Return (X, Y) of the center of cell containing provided text 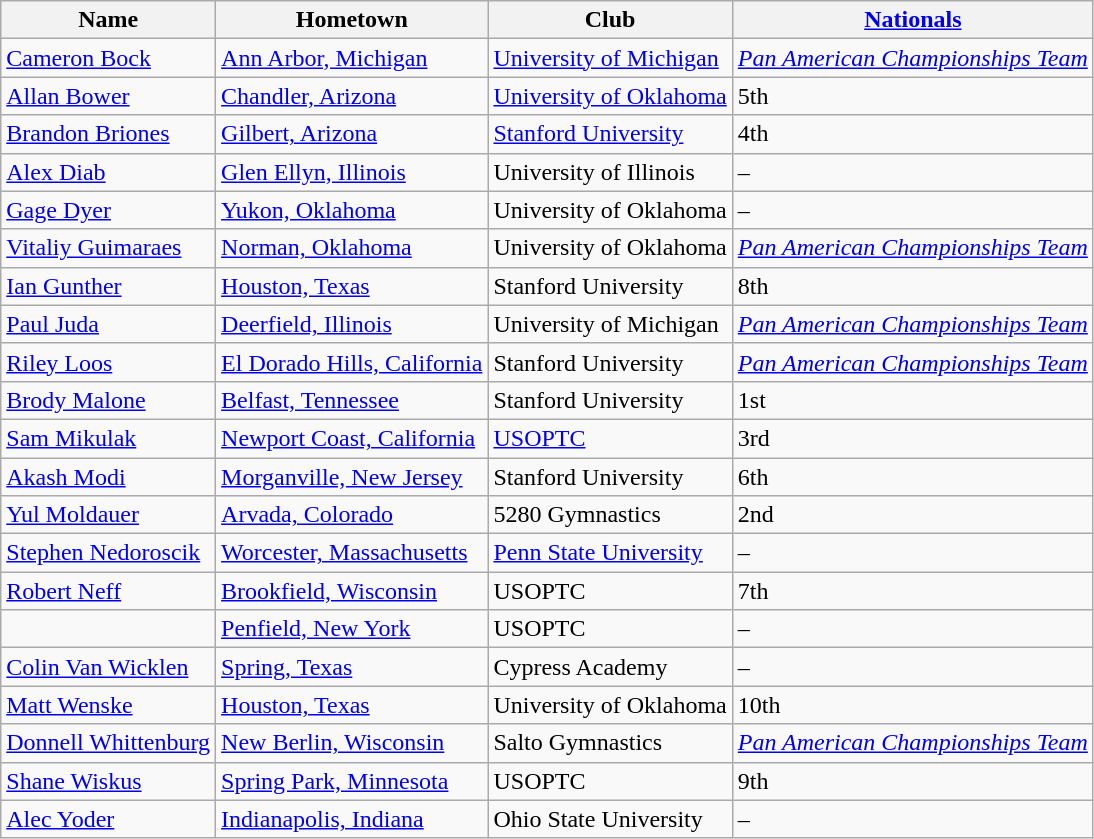
Allan Bower (108, 96)
Penfield, New York (352, 629)
Newport Coast, California (352, 438)
Shane Wiskus (108, 781)
Glen Ellyn, Illinois (352, 172)
Salto Gymnastics (610, 743)
9th (912, 781)
8th (912, 286)
Gage Dyer (108, 210)
10th (912, 705)
Penn State University (610, 553)
New Berlin, Wisconsin (352, 743)
University of Illinois (610, 172)
Stephen Nedoroscik (108, 553)
Morganville, New Jersey (352, 477)
1st (912, 400)
Yukon, Oklahoma (352, 210)
3rd (912, 438)
Club (610, 20)
Norman, Oklahoma (352, 248)
Cameron Bock (108, 58)
Worcester, Massachusetts (352, 553)
El Dorado Hills, California (352, 362)
Brody Malone (108, 400)
Belfast, Tennessee (352, 400)
5th (912, 96)
Colin Van Wicklen (108, 667)
4th (912, 134)
Name (108, 20)
Alec Yoder (108, 819)
Spring Park, Minnesota (352, 781)
Ohio State University (610, 819)
2nd (912, 515)
Chandler, Arizona (352, 96)
7th (912, 591)
Riley Loos (108, 362)
Paul Juda (108, 324)
5280 Gymnastics (610, 515)
Spring, Texas (352, 667)
Yul Moldauer (108, 515)
Brookfield, Wisconsin (352, 591)
Indianapolis, Indiana (352, 819)
Gilbert, Arizona (352, 134)
Cypress Academy (610, 667)
Ian Gunther (108, 286)
Akash Modi (108, 477)
Nationals (912, 20)
Vitaliy Guimaraes (108, 248)
Robert Neff (108, 591)
6th (912, 477)
Alex Diab (108, 172)
Sam Mikulak (108, 438)
Deerfield, Illinois (352, 324)
Brandon Briones (108, 134)
Arvada, Colorado (352, 515)
Donnell Whittenburg (108, 743)
Ann Arbor, Michigan (352, 58)
Hometown (352, 20)
Matt Wenske (108, 705)
